Determine the (x, y) coordinate at the center of the cell enclosing the given text.  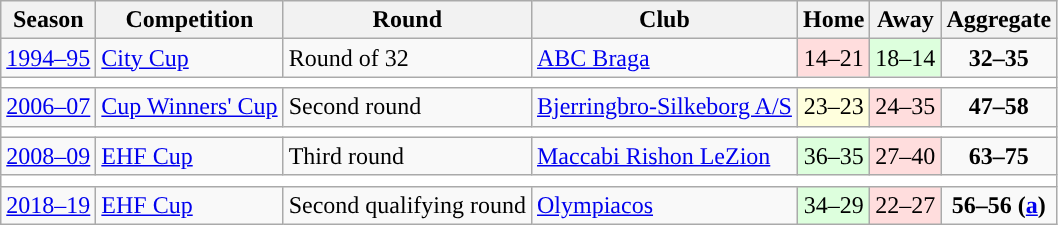
36–35 (833, 156)
24–35 (906, 107)
Bjerringbro-Silkeborg A/S (664, 107)
Home (833, 20)
34–29 (833, 205)
ABC Braga (664, 58)
Round of 32 (407, 58)
47–58 (999, 107)
City Cup (190, 58)
Competition (190, 20)
Club (664, 20)
Round (407, 20)
Maccabi Rishon LeZion (664, 156)
2018–19 (48, 205)
1994–95 (48, 58)
56–56 (a) (999, 205)
Olympiacos (664, 205)
2008–09 (48, 156)
22–27 (906, 205)
23–23 (833, 107)
18–14 (906, 58)
Second round (407, 107)
Aggregate (999, 20)
32–35 (999, 58)
Cup Winners' Cup (190, 107)
2006–07 (48, 107)
Third round (407, 156)
Away (906, 20)
14–21 (833, 58)
27–40 (906, 156)
Second qualifying round (407, 205)
63–75 (999, 156)
Season (48, 20)
